Provide the (x, y) coordinate of the cell's center where the given text is located.  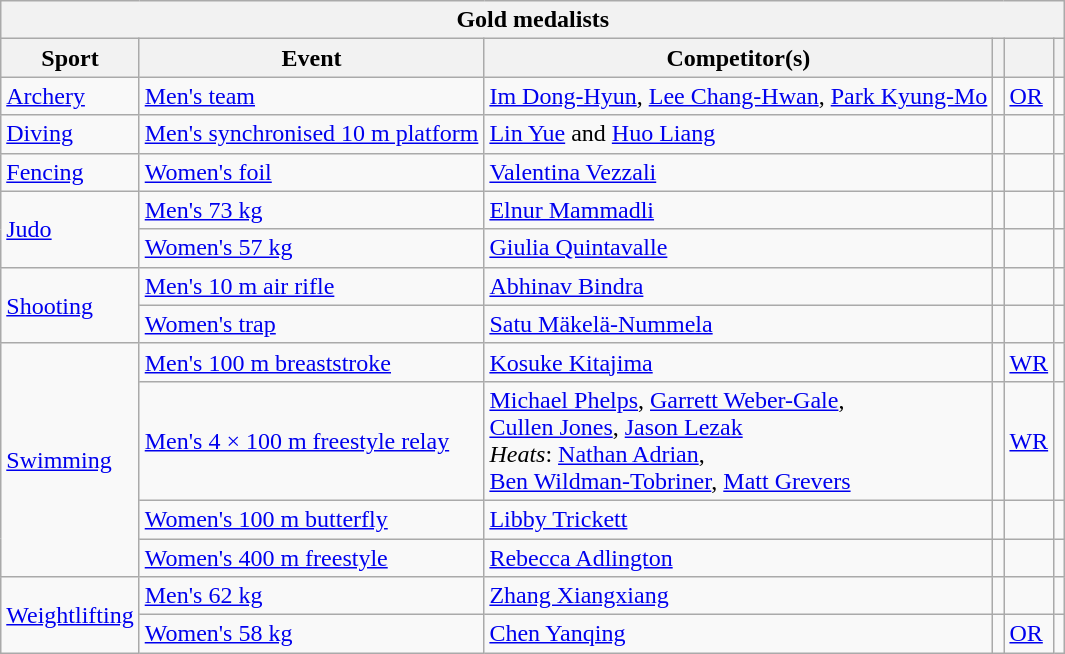
Women's trap (312, 324)
Men's 10 m air rifle (312, 286)
Michael Phelps, Garrett Weber-Gale,Cullen Jones, Jason LezakHeats: Nathan Adrian,Ben Wildman-Tobriner, Matt Grevers (738, 440)
Women's foil (312, 172)
Lin Yue and Huo Liang (738, 134)
Weightlifting (70, 615)
Women's 58 kg (312, 634)
Rebecca Adlington (738, 557)
Libby Trickett (738, 519)
Satu Mäkelä-Nummela (738, 324)
Sport (70, 58)
Men's 4 × 100 m freestyle relay (312, 440)
Im Dong-Hyun, Lee Chang-Hwan, Park Kyung-Mo (738, 96)
Zhang Xiangxiang (738, 596)
Giulia Quintavalle (738, 248)
Fencing (70, 172)
Kosuke Kitajima (738, 362)
Judo (70, 229)
Archery (70, 96)
Men's 62 kg (312, 596)
Event (312, 58)
Valentina Vezzali (738, 172)
Diving (70, 134)
Women's 57 kg (312, 248)
Men's team (312, 96)
Women's 400 m freestyle (312, 557)
Competitor(s) (738, 58)
Men's 100 m breaststroke (312, 362)
Women's 100 m butterfly (312, 519)
Men's 73 kg (312, 210)
Swimming (70, 460)
Shooting (70, 305)
Chen Yanqing (738, 634)
Elnur Mammadli (738, 210)
Gold medalists (533, 20)
Abhinav Bindra (738, 286)
Men's synchronised 10 m platform (312, 134)
